Output the [X, Y] coordinate of the center of the cell containing the given text.  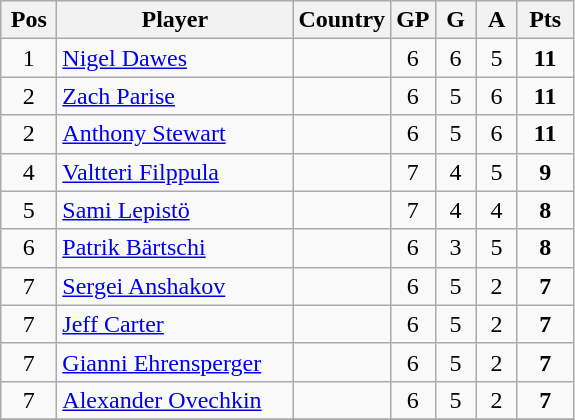
Sergei Anshakov [175, 286]
Alexander Ovechkin [175, 400]
GP [413, 20]
Jeff Carter [175, 324]
9 [545, 172]
Sami Lepistö [175, 210]
Anthony Stewart [175, 134]
Zach Parise [175, 96]
Country [342, 20]
Gianni Ehrensperger [175, 362]
3 [456, 248]
Valtteri Filppula [175, 172]
Nigel Dawes [175, 58]
1 [29, 58]
Patrik Bärtschi [175, 248]
A [496, 20]
Pos [29, 20]
G [456, 20]
Pts [545, 20]
Player [175, 20]
